Search for the cell housing the specified text and yield its [x, y] center coordinate. 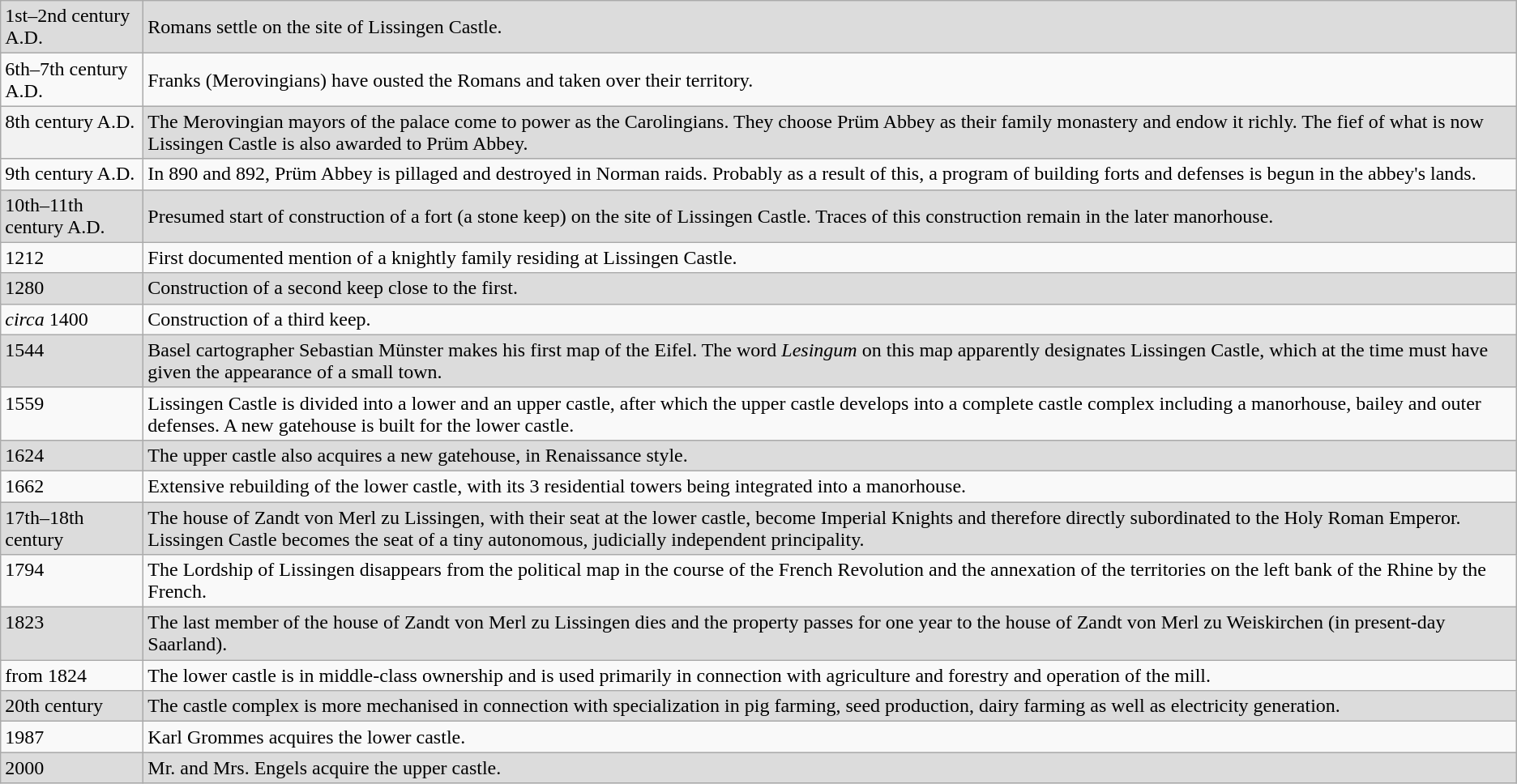
circa 1400 [72, 319]
1662 [72, 486]
10th–11th century A.D. [72, 215]
1624 [72, 455]
Romans settle on the site of Lissingen Castle. [830, 28]
2000 [72, 768]
Presumed start of construction of a fort (a stone keep) on the site of Lissingen Castle. Traces of this construction remain in the later manorhouse. [830, 215]
Construction of a second keep close to the first. [830, 288]
6th–7th century A.D. [72, 79]
17th–18th century [72, 528]
Construction of a third keep. [830, 319]
20th century [72, 706]
8th century A.D. [72, 133]
1559 [72, 413]
1280 [72, 288]
1st–2nd century A.D. [72, 28]
1823 [72, 633]
9th century A.D. [72, 174]
First documented mention of a knightly family residing at Lissingen Castle. [830, 258]
from 1824 [72, 675]
1544 [72, 361]
1212 [72, 258]
The lower castle is in middle-class ownership and is used primarily in connection with agriculture and forestry and operation of the mill. [830, 675]
1794 [72, 582]
Extensive rebuilding of the lower castle, with its 3 residential towers being integrated into a manorhouse. [830, 486]
Karl Grommes acquires the lower castle. [830, 737]
1987 [72, 737]
Franks (Merovingians) have ousted the Romans and taken over their territory. [830, 79]
Mr. and Mrs. Engels acquire the upper castle. [830, 768]
The upper castle also acquires a new gatehouse, in Renaissance style. [830, 455]
